Output the (x, y) coordinate of the center of the cell containing the given text.  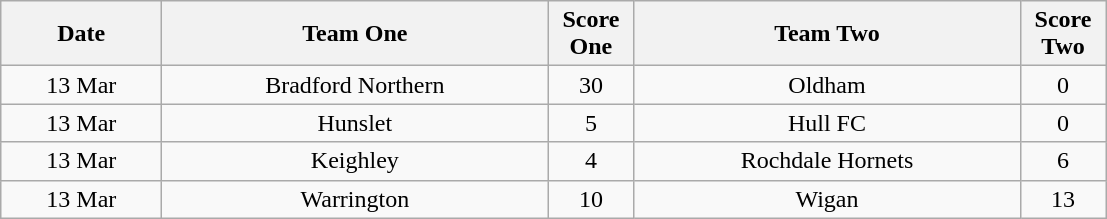
6 (1063, 161)
30 (591, 85)
Hull FC (827, 123)
Oldham (827, 85)
Hunslet (355, 123)
5 (591, 123)
Team One (355, 34)
Warrington (355, 199)
Team Two (827, 34)
Keighley (355, 161)
Rochdale Hornets (827, 161)
Score Two (1063, 34)
Date (82, 34)
4 (591, 161)
13 (1063, 199)
Score One (591, 34)
10 (591, 199)
Bradford Northern (355, 85)
Wigan (827, 199)
